Search for the cell housing the specified text and yield its [X, Y] center coordinate. 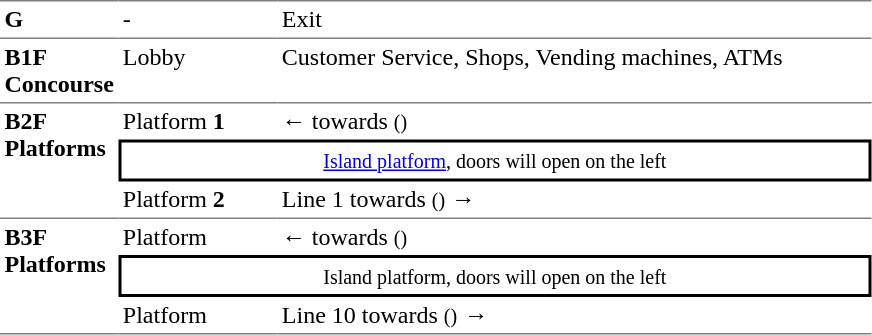
B1FConcourse [59, 71]
Platform 1 [198, 122]
Line 10 towards () → [574, 316]
Customer Service, Shops, Vending machines, ATMs [574, 71]
B3FPlatforms [59, 277]
B2FPlatforms [59, 162]
Platform 2 [198, 201]
Exit [574, 19]
Line 1 towards () → [574, 201]
G [59, 19]
Lobby [198, 71]
- [198, 19]
